Search for the cell housing the specified text and yield its (x, y) center coordinate. 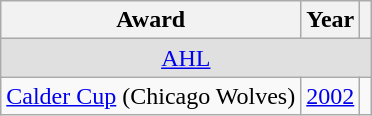
Award (151, 20)
AHL (186, 58)
2002 (330, 96)
Calder Cup (Chicago Wolves) (151, 96)
Year (330, 20)
